Determine the [X, Y] coordinate at the center of the cell enclosing the given text.  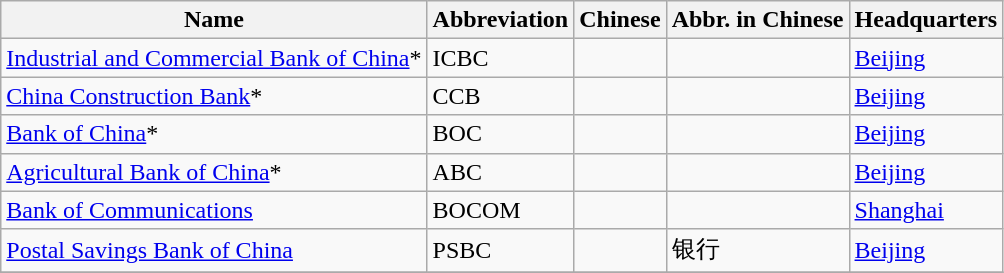
China Construction Bank* [214, 96]
Headquarters [926, 20]
Abbreviation [500, 20]
Bank of China* [214, 134]
ICBC [500, 58]
Agricultural Bank of China* [214, 172]
Chinese [620, 20]
BOC [500, 134]
Name [214, 20]
BOCOM [500, 210]
Bank of Communications [214, 210]
银行 [758, 250]
Abbr. in Chinese [758, 20]
ABC [500, 172]
PSBC [500, 250]
CCB [500, 96]
Industrial and Commercial Bank of China* [214, 58]
Postal Savings Bank of China [214, 250]
Shanghai [926, 210]
